For the text-containing cell, return its midpoint in (x, y) coordinate format. 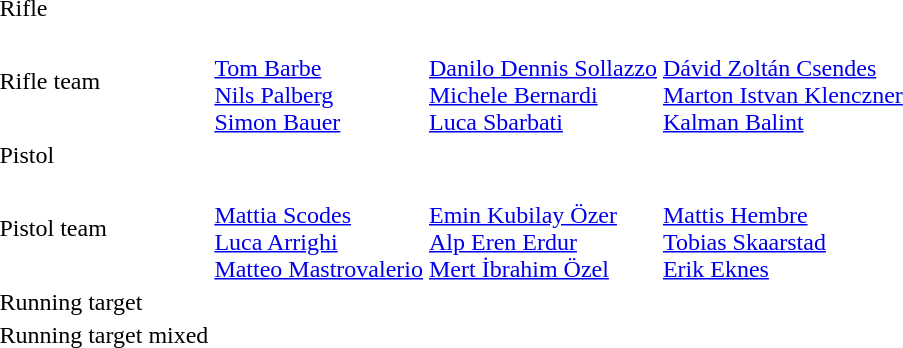
Mattia ScodesLuca ArrighiMatteo Mastrovalerio (319, 228)
Emin Kubilay ÖzerAlp Eren ErdurMert İbrahim Özel (542, 228)
Tom BarbeNils PalbergSimon Bauer (319, 82)
Danilo Dennis SollazzoMichele BernardiLuca Sbarbati (542, 82)
